Identify which cell holds the provided text, then report its [X, Y] central coordinate. 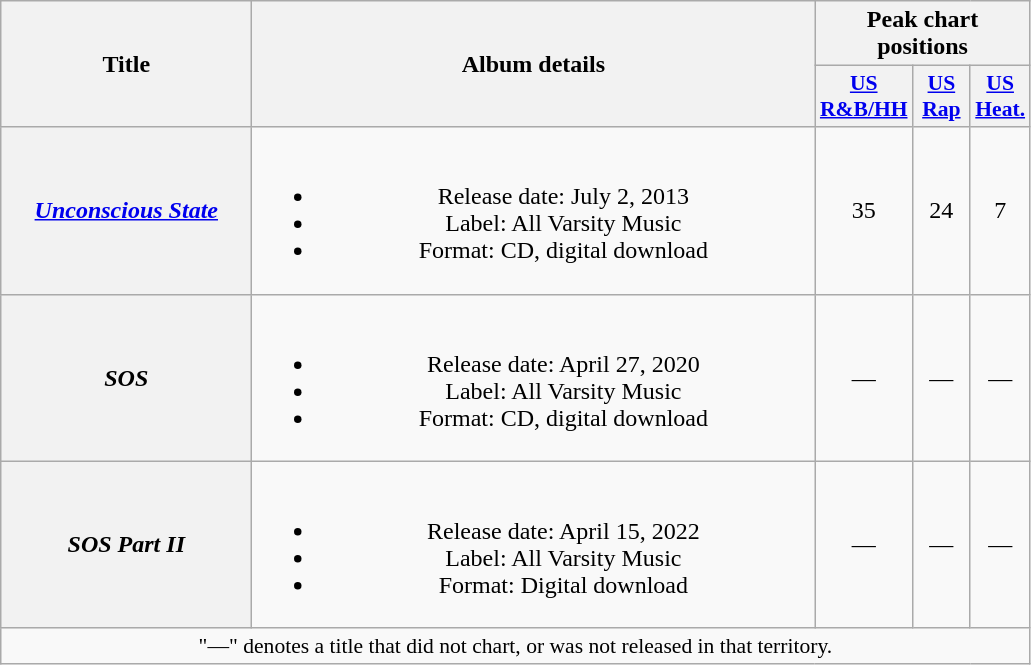
Title [126, 64]
Release date: July 2, 2013Label: All Varsity MusicFormat: CD, digital download [534, 210]
Peak chart positions [922, 34]
Unconscious State [126, 210]
Album details [534, 64]
35 [864, 210]
Release date: April 27, 2020Label: All Varsity MusicFormat: CD, digital download [534, 378]
US Heat. [1000, 96]
Release date: April 15, 2022Label: All Varsity MusicFormat: Digital download [534, 544]
7 [1000, 210]
US Rap [942, 96]
24 [942, 210]
SOS Part II [126, 544]
US R&B/HH [864, 96]
"—" denotes a title that did not chart, or was not released in that territory. [516, 646]
SOS [126, 378]
